Output the (x, y) coordinate of the center of the cell containing the given text.  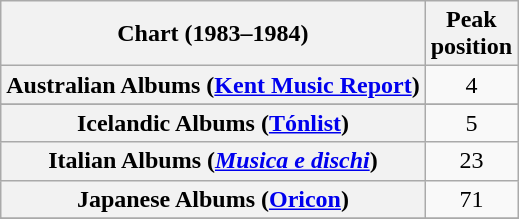
5 (471, 123)
Italian Albums (Musica e dischi) (213, 161)
Chart (1983–1984) (213, 34)
Japanese Albums (Oricon) (213, 199)
71 (471, 199)
4 (471, 85)
Australian Albums (Kent Music Report) (213, 85)
Icelandic Albums (Tónlist) (213, 123)
Peakposition (471, 34)
23 (471, 161)
